Detect which cell encompasses the target text, then output its [X, Y] center coordinate. 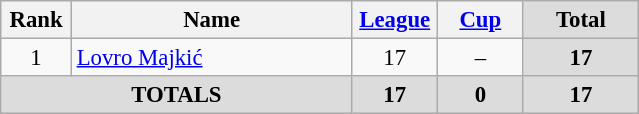
Name [212, 20]
Cup [481, 20]
0 [481, 95]
– [481, 58]
League [395, 20]
1 [36, 58]
Rank [36, 20]
Lovro Majkić [212, 58]
Total [581, 20]
TOTALS [176, 95]
